Find where the given text appears and provide that cell's center as [X, Y] coordinate. 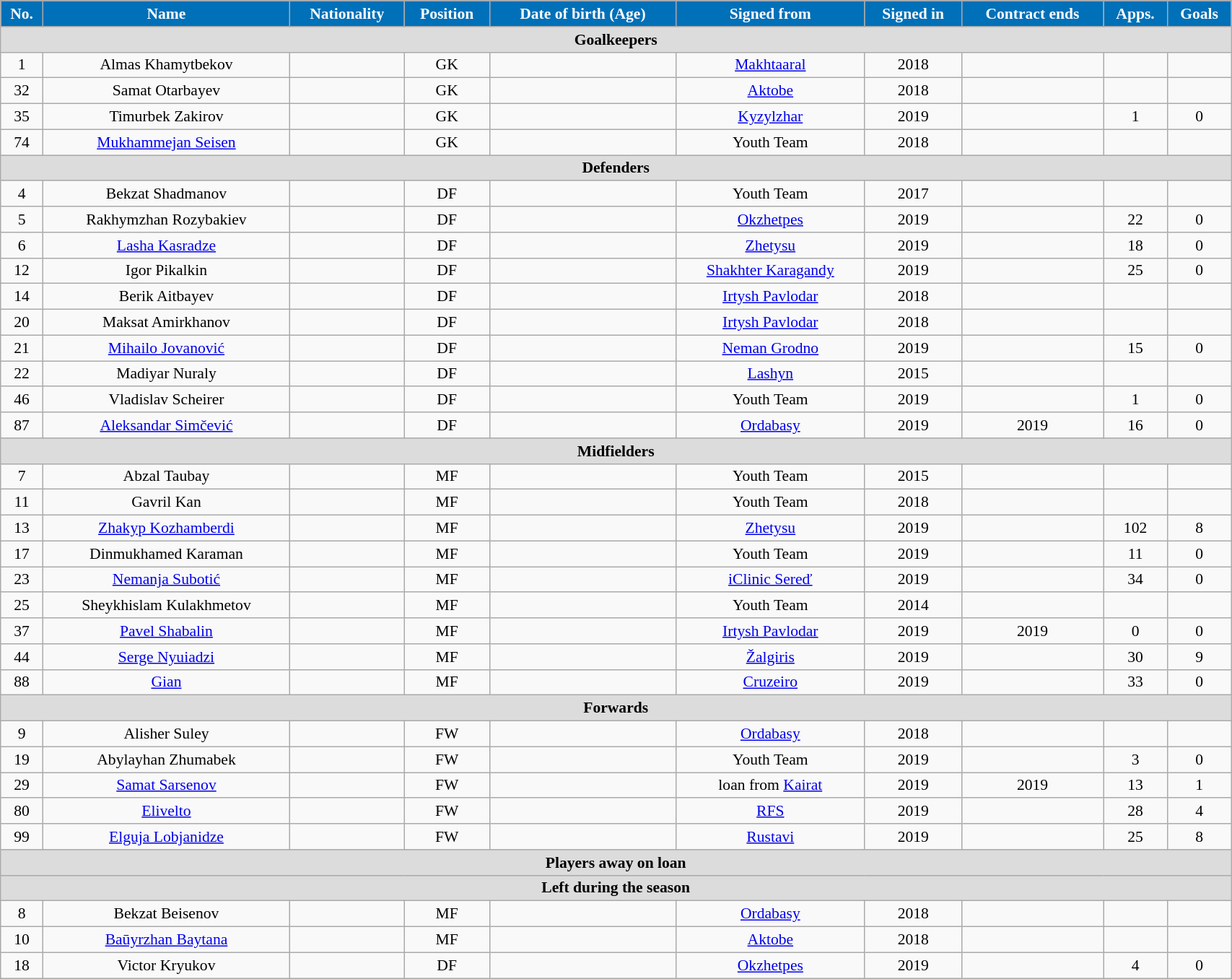
5 [22, 219]
Žalgiris [771, 657]
Goals [1199, 14]
Nationality [347, 14]
88 [22, 682]
Gavril Kan [166, 502]
29 [22, 786]
Pavel Shabalin [166, 631]
32 [22, 91]
Aleksandar Simčević [166, 425]
37 [22, 631]
Signed in [913, 14]
Defenders [616, 168]
99 [22, 837]
Midfielders [616, 451]
Lasha Kasradze [166, 245]
Abylayhan Zhumabek [166, 760]
Sheykhislam Kulakhmetov [166, 606]
Shakhter Karagandy [771, 271]
23 [22, 580]
Left during the season [616, 888]
Bekzat Shadmanov [166, 194]
19 [22, 760]
6 [22, 245]
Bekzat Beisenov [166, 914]
Abzal Taubay [166, 477]
No. [22, 14]
35 [22, 117]
7 [22, 477]
Lashyn [771, 374]
Madiyar Nuraly [166, 374]
Igor Pikalkin [166, 271]
Signed from [771, 14]
Timurbek Zakirov [166, 117]
Vladislav Scheirer [166, 400]
Rustavi [771, 837]
74 [22, 142]
Date of birth (Age) [582, 14]
Kyzylzhar [771, 117]
Apps. [1136, 14]
Samat Sarsenov [166, 786]
20 [22, 323]
iClinic Sereď [771, 580]
34 [1136, 580]
loan from Kairat [771, 786]
Contract ends [1032, 14]
2017 [913, 194]
Mihailo Jovanović [166, 348]
14 [22, 297]
Samat Otarbayev [166, 91]
Baūyrzhan Baytana [166, 940]
Neman Grodno [771, 348]
Serge Nyuiadzi [166, 657]
2014 [913, 606]
Dinmukhamed Karaman [166, 554]
16 [1136, 425]
33 [1136, 682]
80 [22, 812]
17 [22, 554]
Rakhymzhan Rozybakiev [166, 219]
28 [1136, 812]
21 [22, 348]
Victor Kryukov [166, 965]
Nemanja Subotić [166, 580]
Makhtaaral [771, 65]
Berik Aitbayev [166, 297]
Cruzeiro [771, 682]
10 [22, 940]
Elivelto [166, 812]
Position [447, 14]
Gian [166, 682]
46 [22, 400]
87 [22, 425]
RFS [771, 812]
Mukhammejan Seisen [166, 142]
Maksat Amirkhanov [166, 323]
Elguja Lobjanidze [166, 837]
15 [1136, 348]
Alisher Suley [166, 734]
102 [1136, 528]
44 [22, 657]
12 [22, 271]
Almas Khamytbekov [166, 65]
30 [1136, 657]
Forwards [616, 708]
Players away on loan [616, 863]
Name [166, 14]
Zhakyp Kozhamberdi [166, 528]
Goalkeepers [616, 40]
3 [1136, 760]
